Search for the cell housing the specified text and yield its (X, Y) center coordinate. 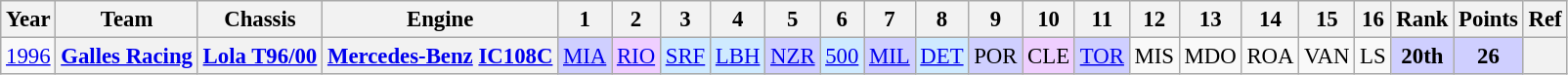
POR (995, 56)
1996 (28, 56)
MIL (890, 56)
Year (28, 19)
Engine (440, 19)
3 (684, 19)
1 (585, 19)
26 (1488, 56)
6 (843, 19)
Ref (1545, 19)
2 (636, 19)
Team (127, 19)
Chassis (260, 19)
DET (942, 56)
MDO (1210, 56)
8 (942, 19)
LS (1372, 56)
Galles Racing (127, 56)
12 (1154, 19)
Rank (1422, 19)
MIS (1154, 56)
Mercedes-Benz IC108C (440, 56)
15 (1328, 19)
SRF (684, 56)
14 (1271, 19)
MIA (585, 56)
5 (793, 19)
Lola T96/00 (260, 56)
16 (1372, 19)
Points (1488, 19)
NZR (793, 56)
VAN (1328, 56)
TOR (1102, 56)
10 (1049, 19)
11 (1102, 19)
LBH (738, 56)
ROA (1271, 56)
4 (738, 19)
7 (890, 19)
20th (1422, 56)
13 (1210, 19)
RIO (636, 56)
9 (995, 19)
500 (843, 56)
CLE (1049, 56)
